From the cell containing the given text, extract its center point as (x, y) coordinate. 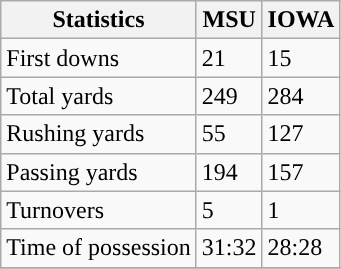
55 (229, 134)
157 (301, 172)
31:32 (229, 248)
1 (301, 210)
Total yards (99, 96)
284 (301, 96)
Passing yards (99, 172)
21 (229, 58)
5 (229, 210)
249 (229, 96)
Turnovers (99, 210)
Time of possession (99, 248)
Statistics (99, 20)
127 (301, 134)
MSU (229, 20)
28:28 (301, 248)
Rushing yards (99, 134)
First downs (99, 58)
15 (301, 58)
IOWA (301, 20)
194 (229, 172)
